Find where the given text appears and provide that cell's center as [X, Y] coordinate. 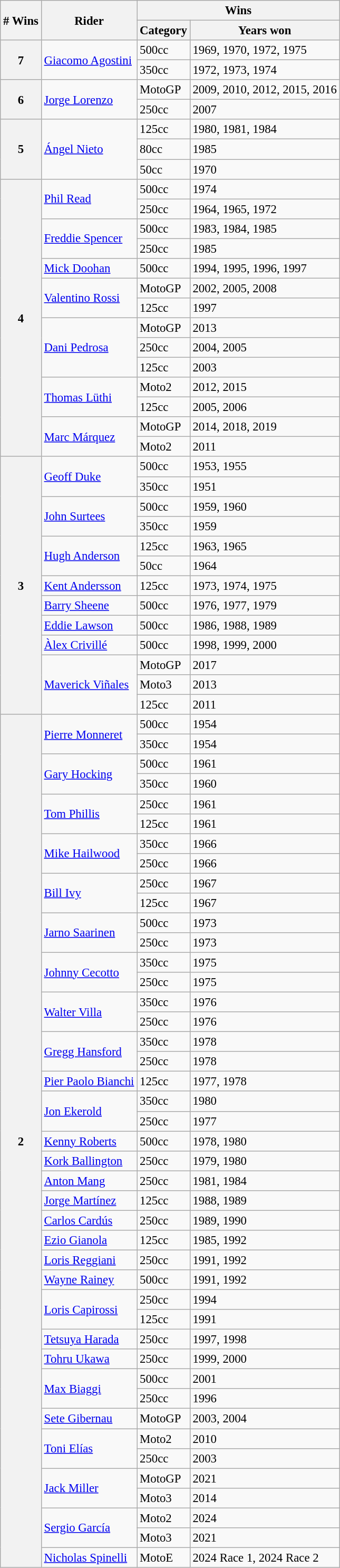
Mike Hailwood [89, 854]
1989, 1990 [265, 1220]
1977 [265, 1121]
Tetsuya Harada [89, 1340]
2003, 2004 [265, 1419]
Nicholas Spinelli [89, 1557]
2009, 2010, 2012, 2015, 2016 [265, 90]
2017 [265, 665]
1973, 1974, 1975 [265, 586]
Eddie Lawson [89, 625]
1972, 1973, 1974 [265, 70]
1996 [265, 1399]
Phil Read [89, 198]
John Surtees [89, 516]
1988, 1989 [265, 1201]
Rider [89, 20]
Wins [238, 11]
1986, 1988, 1989 [265, 625]
Freddie Spencer [89, 238]
1980 [265, 1102]
Barry Sheene [89, 606]
Tohru Ukawa [89, 1359]
3 [21, 586]
Bill Ivy [89, 893]
1994 [265, 1300]
2010 [265, 1439]
1976, 1977, 1979 [265, 606]
Walter Villa [89, 1012]
2024 [265, 1518]
1997 [265, 308]
Pierre Monneret [89, 734]
Category [163, 31]
1959, 1960 [265, 506]
1985, 1992 [265, 1240]
Sergio García [89, 1528]
1964 [265, 566]
1963, 1965 [265, 546]
Johnny Cecotto [89, 972]
Valentino Rossi [89, 298]
1951 [265, 486]
1999, 2000 [265, 1359]
6 [21, 99]
2007 [265, 110]
1974 [265, 189]
Jorge Lorenzo [89, 99]
Jack Miller [89, 1488]
2005, 2006 [265, 407]
Maverick Viñales [89, 685]
1979, 1980 [265, 1161]
2014 [265, 1498]
Dani Pedrosa [89, 347]
Ezio Gianola [89, 1240]
Gary Hocking [89, 775]
Thomas Lüthi [89, 397]
Kent Andersson [89, 586]
2012, 2015 [265, 387]
1969, 1970, 1972, 1975 [265, 50]
Anton Mang [89, 1181]
Tom Phillis [89, 814]
80cc [163, 149]
2014, 2018, 2019 [265, 427]
1980, 1981, 1984 [265, 129]
1997, 1998 [265, 1340]
Kork Ballington [89, 1161]
1983, 1984, 1985 [265, 228]
Pier Paolo Bianchi [89, 1082]
1994, 1995, 1996, 1997 [265, 269]
Hugh Anderson [89, 556]
Jon Ekerold [89, 1111]
Carlos Cardús [89, 1220]
1959 [265, 526]
2004, 2005 [265, 348]
Gregg Hansford [89, 1052]
2002, 2005, 2008 [265, 288]
1978, 1980 [265, 1141]
1970 [265, 169]
1998, 1999, 2000 [265, 645]
Geoff Duke [89, 477]
2 [21, 1141]
1964, 1965, 1972 [265, 209]
7 [21, 60]
Kenny Roberts [89, 1141]
Loris Capirossi [89, 1309]
5 [21, 149]
Wayne Rainey [89, 1280]
Àlex Crivillé [89, 645]
Giacomo Agostini [89, 60]
Marc Márquez [89, 437]
1960 [265, 784]
Loris Reggiani [89, 1260]
1981, 1984 [265, 1181]
1953, 1955 [265, 467]
MotoE [163, 1557]
Max Biaggi [89, 1389]
Jarno Saarinen [89, 933]
1991 [265, 1320]
1977, 1978 [265, 1082]
2024 Race 1, 2024 Race 2 [265, 1557]
Mick Doohan [89, 269]
Years won [265, 31]
Toni Elías [89, 1449]
4 [21, 318]
# Wins [21, 20]
Sete Gibernau [89, 1419]
Jorge Martínez [89, 1201]
2001 [265, 1379]
Ángel Nieto [89, 149]
